Scan for the cell matching the given text and deliver its [x, y] coordinate at center. 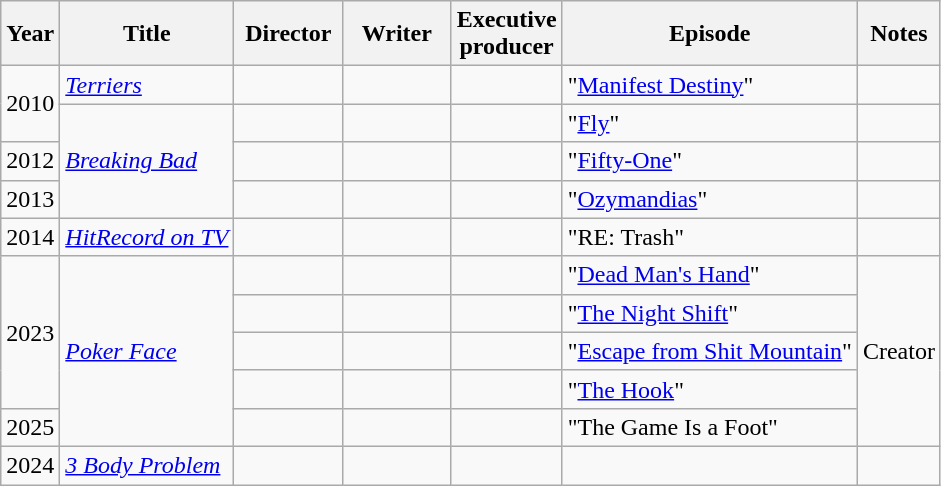
2013 [30, 199]
Notes [898, 34]
2014 [30, 237]
2024 [30, 465]
"Dead Man's Hand" [710, 275]
"Fifty-One" [710, 161]
"The Game Is a Foot" [710, 427]
Executive producer [506, 34]
Title [147, 34]
"Escape from Shit Mountain" [710, 351]
"Manifest Destiny" [710, 85]
2025 [30, 427]
Terriers [147, 85]
"Ozymandias" [710, 199]
Breaking Bad [147, 161]
Director [288, 34]
"Fly" [710, 123]
"The Night Shift" [710, 313]
2010 [30, 104]
Poker Face [147, 351]
HitRecord on TV [147, 237]
"RE: Trash" [710, 237]
3 Body Problem [147, 465]
2023 [30, 332]
Writer [398, 34]
Episode [710, 34]
Year [30, 34]
"The Hook" [710, 389]
2012 [30, 161]
Creator [898, 351]
